Detect which cell encompasses the target text, then output its [X, Y] center coordinate. 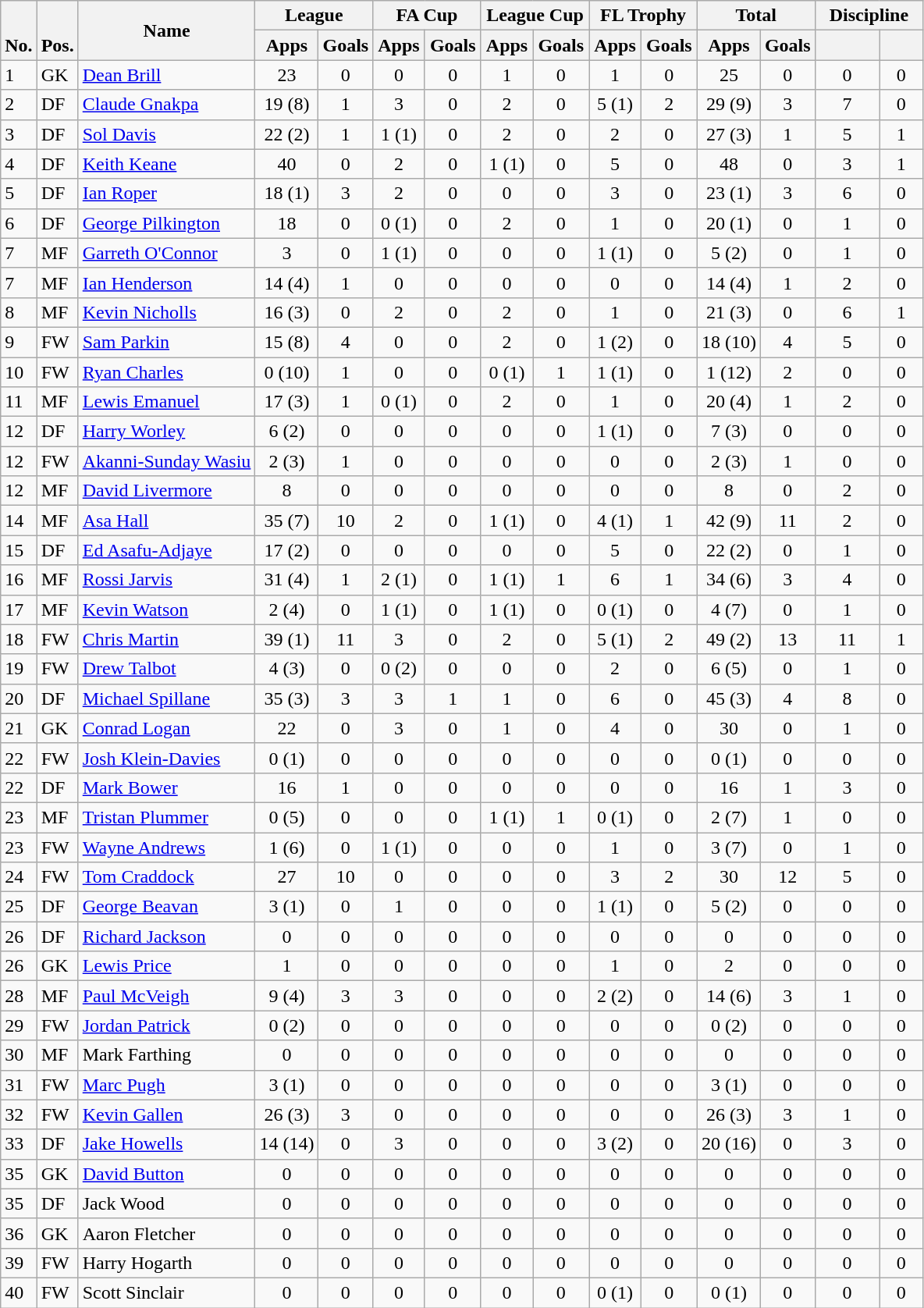
4 (1) [615, 521]
18 (1) [287, 194]
6 (2) [287, 432]
0 (10) [287, 372]
14 (6) [729, 996]
David Livermore [167, 491]
39 [19, 1263]
Name [167, 30]
45 (3) [729, 698]
3 (2) [615, 1144]
Wayne Andrews [167, 847]
23 (1) [729, 194]
Asa Hall [167, 521]
2 (1) [400, 580]
Sam Parkin [167, 342]
15 [19, 550]
Ryan Charles [167, 372]
17 [19, 610]
28 [19, 996]
Richard Jackson [167, 937]
Paul McVeigh [167, 996]
George Beavan [167, 907]
20 (1) [729, 223]
31 [19, 1085]
29 (9) [729, 105]
19 [19, 669]
9 (4) [287, 996]
24 [19, 877]
Chris Martin [167, 639]
9 [19, 342]
1 (2) [615, 342]
0 (5) [287, 817]
20 (16) [729, 1144]
39 (1) [287, 639]
20 [19, 698]
27 [287, 877]
FA Cup [428, 16]
4 (7) [729, 610]
Harry Worley [167, 432]
Marc Pugh [167, 1085]
George Pilkington [167, 223]
42 (9) [729, 521]
14 (14) [287, 1144]
Ian Roper [167, 194]
No. [19, 30]
Ed Asafu-Adjaye [167, 550]
2 (7) [729, 817]
Conrad Logan [167, 728]
Lewis Price [167, 966]
FL Trophy [643, 16]
Claude Gnakpa [167, 105]
21 [19, 728]
34 (6) [729, 580]
Kevin Gallen [167, 1114]
Akanni-Sunday Wasiu [167, 461]
Tom Craddock [167, 877]
Jack Wood [167, 1203]
15 (8) [287, 342]
Sol Davis [167, 134]
Mark Farthing [167, 1055]
35 (3) [287, 698]
19 (8) [287, 105]
4 (3) [287, 669]
Michael Spillane [167, 698]
Rossi Jarvis [167, 580]
Drew Talbot [167, 669]
Jake Howells [167, 1144]
Jordan Patrick [167, 1025]
Pos. [58, 30]
2 (4) [287, 610]
League [314, 16]
33 [19, 1144]
48 [729, 164]
Dean Brill [167, 75]
Josh Klein-Davies [167, 758]
Discipline [869, 16]
31 (4) [287, 580]
35 (7) [287, 521]
Scott Sinclair [167, 1292]
1 (6) [287, 847]
6 (5) [729, 669]
1 (12) [729, 372]
13 [787, 639]
David Button [167, 1174]
32 [19, 1114]
27 (3) [729, 134]
Lewis Emanuel [167, 402]
49 (2) [729, 639]
Aaron Fletcher [167, 1233]
Kevin Nicholls [167, 312]
21 (3) [729, 312]
Keith Keane [167, 164]
Garreth O'Connor [167, 253]
Ian Henderson [167, 283]
2 (2) [615, 996]
17 (3) [287, 402]
20 (4) [729, 402]
14 [19, 521]
36 [19, 1233]
7 (3) [729, 432]
Mark Bower [167, 787]
16 (3) [287, 312]
18 (10) [729, 342]
Harry Hogarth [167, 1263]
3 (7) [729, 847]
League Cup [535, 16]
Total [755, 16]
Kevin Watson [167, 610]
17 (2) [287, 550]
29 [19, 1025]
Tristan Plummer [167, 817]
